Return the [x, y] coordinate for the center point of the cell that contains the specified text.  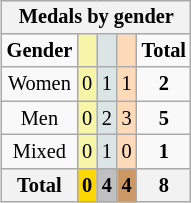
Men [40, 118]
3 [127, 118]
Gender [40, 51]
5 [164, 118]
Medals by gender [96, 17]
8 [164, 185]
Mixed [40, 152]
Women [40, 84]
